Pinpoint the cell where the given text exists, returning its [x, y] midpoint coordinate. 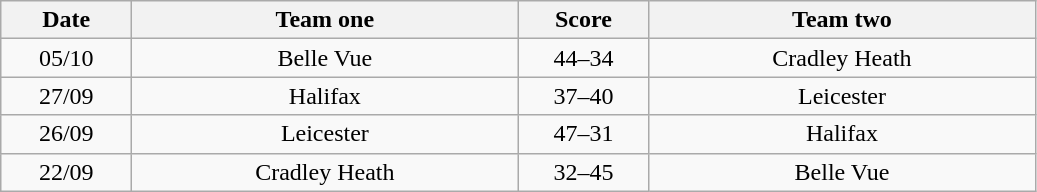
47–31 [584, 134]
37–40 [584, 96]
Team one [325, 20]
32–45 [584, 172]
27/09 [66, 96]
44–34 [584, 58]
Score [584, 20]
22/09 [66, 172]
Team two [842, 20]
26/09 [66, 134]
05/10 [66, 58]
Date [66, 20]
